Return the (x, y) coordinate for the center point of the cell that contains the specified text.  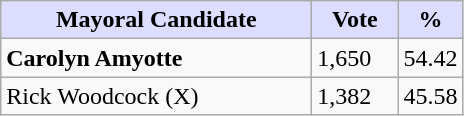
1,382 (355, 96)
1,650 (355, 58)
Rick Woodcock (X) (156, 96)
Vote (355, 20)
Mayoral Candidate (156, 20)
54.42 (430, 58)
Carolyn Amyotte (156, 58)
% (430, 20)
45.58 (430, 96)
